Pinpoint the cell where the given text exists, returning its [X, Y] midpoint coordinate. 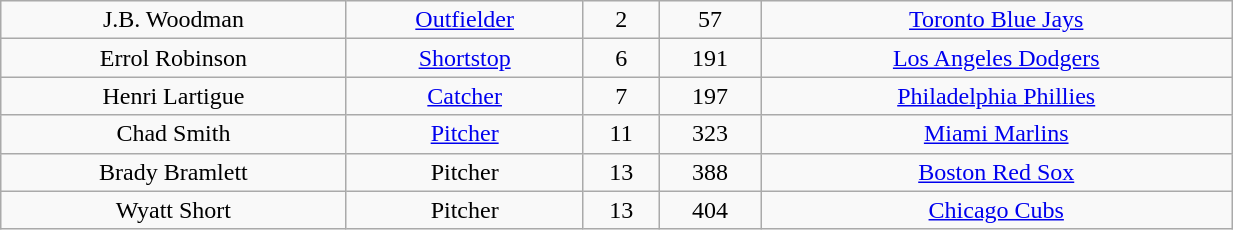
388 [710, 172]
Brady Bramlett [174, 172]
Chicago Cubs [996, 210]
6 [621, 58]
11 [621, 134]
2 [621, 20]
Shortstop [464, 58]
57 [710, 20]
Chad Smith [174, 134]
Los Angeles Dodgers [996, 58]
Toronto Blue Jays [996, 20]
Henri Lartigue [174, 96]
Miami Marlins [996, 134]
Boston Red Sox [996, 172]
Philadelphia Phillies [996, 96]
191 [710, 58]
323 [710, 134]
Catcher [464, 96]
197 [710, 96]
404 [710, 210]
Outfielder [464, 20]
J.B. Woodman [174, 20]
Wyatt Short [174, 210]
7 [621, 96]
Errol Robinson [174, 58]
